Provide the [x, y] coordinate of the cell's center where the given text is located.  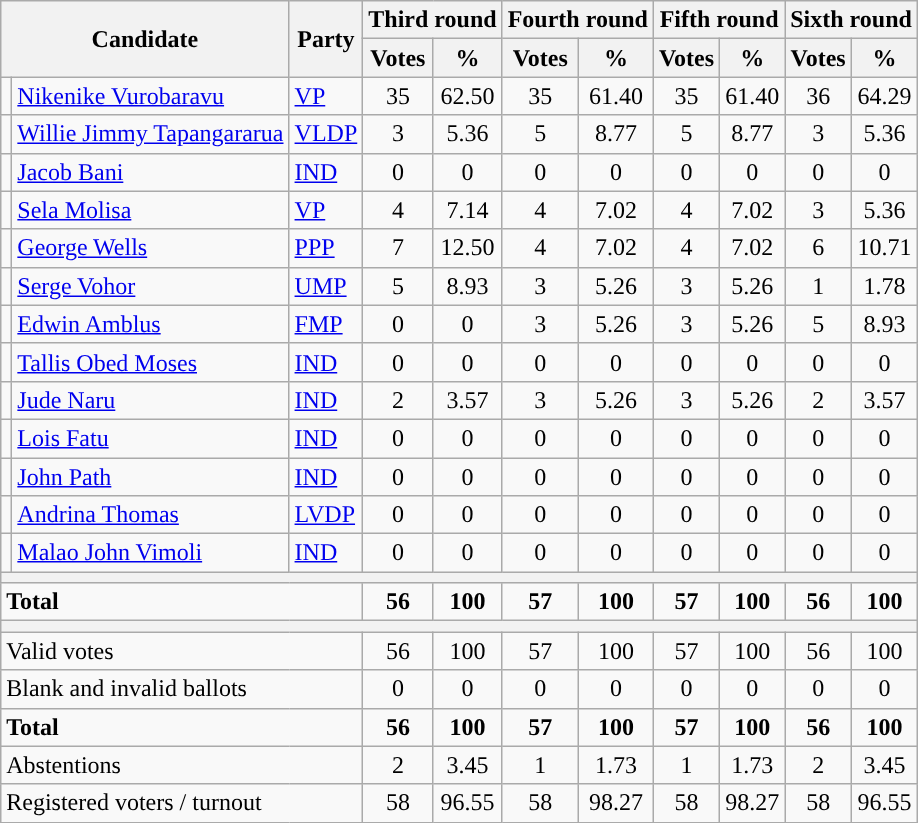
FMP [326, 324]
Candidate [145, 39]
Tallis Obed Moses [150, 362]
Valid votes [182, 651]
64.29 [885, 96]
Fifth round [718, 20]
Sela Molisa [150, 210]
Andrina Thomas [150, 515]
Fourth round [578, 20]
1.78 [885, 286]
Edwin Amblus [150, 324]
Third round [432, 20]
36 [818, 96]
PPP [326, 248]
Jude Naru [150, 400]
Registered voters / turnout [182, 803]
Nikenike Vurobaravu [150, 96]
12.50 [468, 248]
LVDP [326, 515]
Malao John Vimoli [150, 553]
John Path [150, 477]
UMP [326, 286]
Sixth round [852, 20]
6 [818, 248]
Abstentions [182, 765]
7 [398, 248]
62.50 [468, 96]
Jacob Bani [150, 172]
Serge Vohor [150, 286]
George Wells [150, 248]
VLDP [326, 134]
Blank and invalid ballots [182, 689]
Lois Fatu [150, 438]
Willie Jimmy Tapangararua [150, 134]
10.71 [885, 248]
Party [326, 39]
7.14 [468, 210]
